Capture the cell that displays the provided text and extract its [x, y] central coordinate. 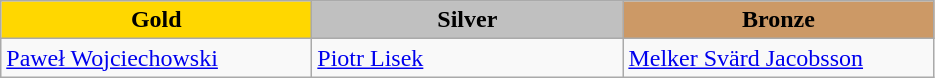
Silver [468, 20]
Paweł Wojciechowski [156, 58]
Gold [156, 20]
Melker Svärd Jacobsson [778, 58]
Piotr Lisek [468, 58]
Bronze [778, 20]
